Locate the cell with the specified text and output its (x, y) center coordinate. 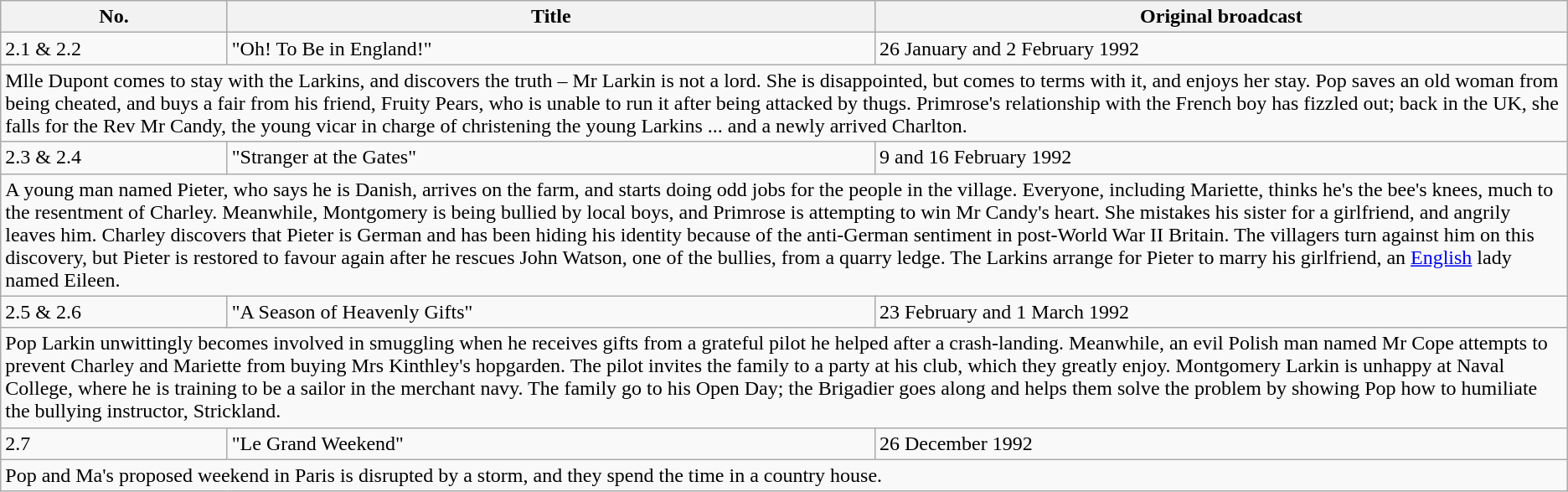
"A Season of Heavenly Gifts" (551, 312)
No. (114, 17)
2.5 & 2.6 (114, 312)
2.7 (114, 443)
26 January and 2 February 1992 (1221, 49)
Original broadcast (1221, 17)
"Le Grand Weekend" (551, 443)
Pop and Ma's proposed weekend in Paris is disrupted by a storm, and they spend the time in a country house. (784, 475)
2.1 & 2.2 (114, 49)
26 December 1992 (1221, 443)
"Oh! To Be in England!" (551, 49)
23 February and 1 March 1992 (1221, 312)
2.3 & 2.4 (114, 158)
Title (551, 17)
9 and 16 February 1992 (1221, 158)
"Stranger at the Gates" (551, 158)
